Search for the cell housing the specified text and yield its [X, Y] center coordinate. 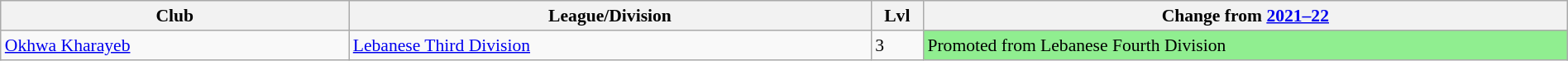
3 [896, 45]
Lvl [896, 16]
Promoted from Lebanese Fourth Division [1245, 45]
League/Division [610, 16]
Lebanese Third Division [610, 45]
Club [175, 16]
Okhwa Kharayeb [175, 45]
Change from 2021–22 [1245, 16]
